Determine the (X, Y) coordinate at the center of the cell enclosing the given text.  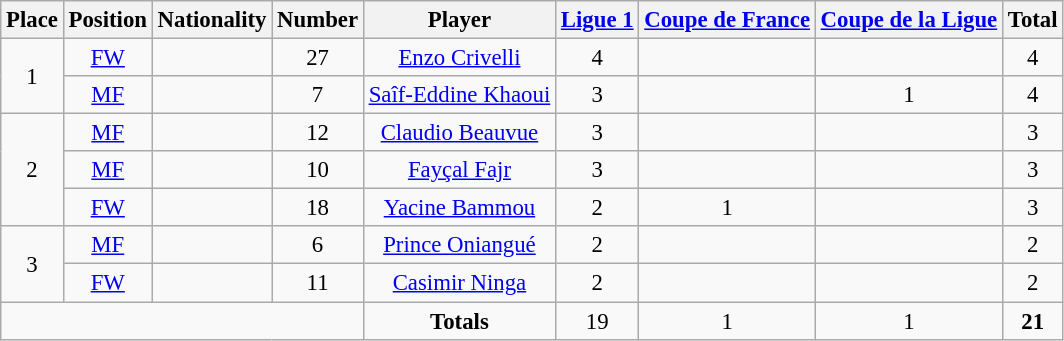
Player (459, 20)
Place (32, 20)
Casimir Ninga (459, 283)
Position (108, 20)
Nationality (212, 20)
Total (1032, 20)
Coupe de la Ligue (908, 20)
Yacine Bammou (459, 208)
Fayçal Fajr (459, 170)
19 (598, 321)
12 (318, 133)
7 (318, 95)
Saîf-Eddine Khaoui (459, 95)
Totals (459, 321)
18 (318, 208)
6 (318, 245)
27 (318, 58)
Number (318, 20)
Prince Oniangué (459, 245)
11 (318, 283)
Enzo Crivelli (459, 58)
21 (1032, 321)
Claudio Beauvue (459, 133)
Coupe de France (727, 20)
10 (318, 170)
Ligue 1 (598, 20)
